Identify which cell holds the provided text, then report its [x, y] central coordinate. 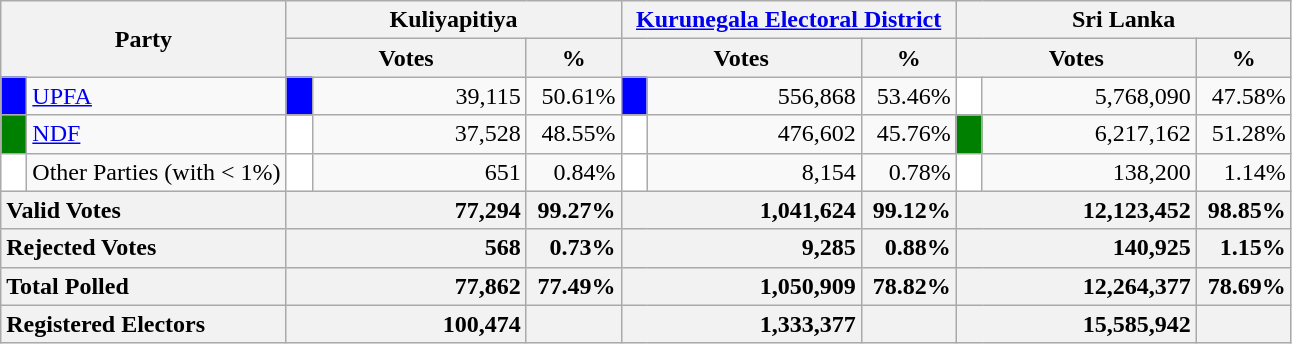
0.88% [908, 248]
39,115 [419, 96]
Party [144, 39]
100,474 [406, 324]
5,768,090 [1089, 96]
1,041,624 [741, 210]
6,217,162 [1089, 134]
12,264,377 [1076, 286]
Registered Electors [144, 324]
0.73% [574, 248]
12,123,452 [1076, 210]
0.84% [574, 172]
Total Polled [144, 286]
556,868 [754, 96]
Valid Votes [144, 210]
50.61% [574, 96]
78.82% [908, 286]
77,294 [406, 210]
45.76% [908, 134]
0.78% [908, 172]
51.28% [1244, 134]
48.55% [574, 134]
9,285 [741, 248]
47.58% [1244, 96]
1,333,377 [741, 324]
Sri Lanka [1124, 20]
37,528 [419, 134]
Other Parties (with < 1%) [156, 172]
8,154 [754, 172]
1.14% [1244, 172]
476,602 [754, 134]
NDF [156, 134]
98.85% [1244, 210]
15,585,942 [1076, 324]
53.46% [908, 96]
78.69% [1244, 286]
140,925 [1076, 248]
UPFA [156, 96]
651 [419, 172]
99.27% [574, 210]
Rejected Votes [144, 248]
1,050,909 [741, 286]
1.15% [1244, 248]
568 [406, 248]
Kuliyapitiya [454, 20]
99.12% [908, 210]
138,200 [1089, 172]
Kurunegala Electoral District [788, 20]
77.49% [574, 286]
77,862 [406, 286]
